Capture the cell that displays the provided text and extract its (x, y) central coordinate. 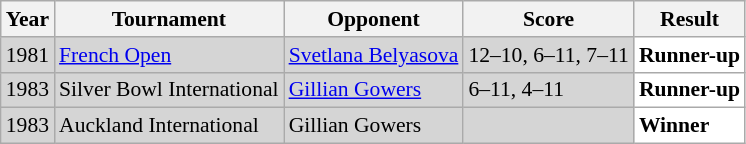
Score (548, 19)
Tournament (169, 19)
6–11, 4–11 (548, 90)
Opponent (374, 19)
Silver Bowl International (169, 90)
French Open (169, 55)
Year (28, 19)
12–10, 6–11, 7–11 (548, 55)
Result (690, 19)
1981 (28, 55)
Svetlana Belyasova (374, 55)
Winner (690, 126)
Auckland International (169, 126)
